Return (X, Y) of the center of cell containing provided text 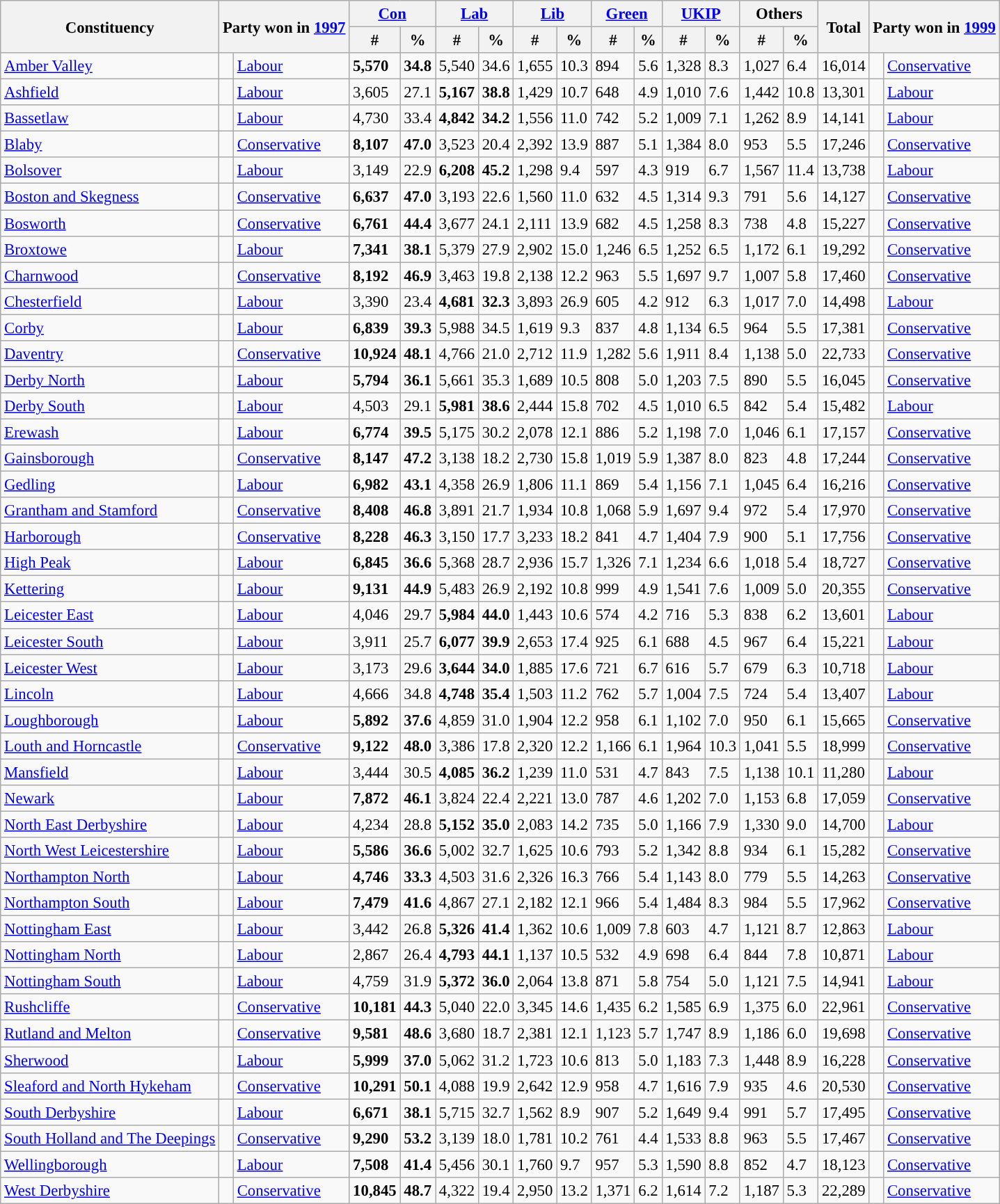
531 (613, 772)
966 (613, 903)
1,342 (683, 851)
17,381 (843, 328)
8.4 (722, 354)
18,999 (843, 746)
716 (683, 616)
17,244 (843, 458)
Party won in 1999 (934, 26)
1,143 (683, 877)
2,653 (535, 641)
890 (761, 380)
2,192 (535, 589)
2,064 (535, 981)
41.6 (418, 903)
44.0 (495, 616)
Louth and Horncastle (110, 746)
19,698 (843, 1034)
37.6 (418, 720)
761 (613, 1138)
7.3 (722, 1060)
Charnwood (110, 275)
19.8 (495, 275)
4,867 (457, 903)
3,442 (374, 929)
4,759 (374, 981)
South Derbyshire (110, 1112)
14,700 (843, 824)
15,482 (843, 406)
46.8 (418, 511)
1,649 (683, 1112)
11,280 (843, 772)
16,014 (843, 66)
15,282 (843, 851)
53.2 (418, 1138)
46.9 (418, 275)
34.2 (495, 118)
1,384 (683, 145)
1,781 (535, 1138)
Total (843, 26)
14,263 (843, 877)
3,345 (535, 1008)
5,999 (374, 1060)
597 (613, 170)
837 (613, 328)
605 (613, 301)
1,137 (535, 955)
18.0 (495, 1138)
1,560 (535, 197)
14,141 (843, 118)
964 (761, 328)
18.7 (495, 1034)
West Derbyshire (110, 1191)
1,585 (683, 1008)
2,078 (535, 432)
886 (613, 432)
43.1 (418, 485)
5,981 (457, 406)
1,298 (535, 170)
11.1 (574, 485)
10.7 (574, 93)
679 (761, 668)
4,085 (457, 772)
31.6 (495, 877)
23.4 (418, 301)
8,408 (374, 511)
1,041 (761, 746)
South Holland and The Deepings (110, 1138)
15,227 (843, 223)
1,404 (683, 537)
2,138 (535, 275)
Broxtowe (110, 249)
Lab (475, 14)
5,483 (457, 589)
4,046 (374, 616)
1,007 (761, 275)
5,456 (457, 1164)
33.3 (418, 877)
1,153 (761, 798)
Gainsborough (110, 458)
Sherwood (110, 1060)
10.2 (574, 1138)
17,970 (843, 511)
698 (683, 955)
2,326 (535, 877)
5,892 (374, 720)
Leicester South (110, 641)
44.1 (495, 955)
35.0 (495, 824)
Gedling (110, 485)
33.4 (418, 118)
Con (392, 14)
3,149 (374, 170)
1,203 (683, 380)
25.7 (418, 641)
791 (761, 197)
Lincoln (110, 693)
39.5 (418, 432)
1,262 (761, 118)
Grantham and Stamford (110, 511)
13,301 (843, 93)
Daventry (110, 354)
Boston and Skegness (110, 197)
Leicester West (110, 668)
22,961 (843, 1008)
Northampton North (110, 877)
24.1 (495, 223)
14.6 (574, 1008)
984 (761, 903)
Ashfield (110, 93)
5,540 (457, 66)
9,122 (374, 746)
Constituency (110, 26)
17.7 (495, 537)
1,282 (613, 354)
869 (613, 485)
Derby South (110, 406)
1,616 (683, 1086)
44.3 (418, 1008)
39.9 (495, 641)
3,893 (535, 301)
7,341 (374, 249)
44.9 (418, 589)
9.0 (800, 824)
967 (761, 641)
3,386 (457, 746)
1,429 (535, 93)
28.8 (418, 824)
22.4 (495, 798)
14,941 (843, 981)
8.7 (800, 929)
11.4 (800, 170)
20,355 (843, 589)
45.2 (495, 170)
31.2 (495, 1060)
22.6 (495, 197)
3,173 (374, 668)
953 (761, 145)
Leicester East (110, 616)
4,859 (457, 720)
46.1 (418, 798)
9,290 (374, 1138)
29.6 (418, 668)
7.2 (722, 1191)
532 (613, 955)
14.2 (574, 824)
5,152 (457, 824)
Bassetlaw (110, 118)
4,766 (457, 354)
1,387 (683, 458)
1,541 (683, 589)
4,666 (374, 693)
19.4 (495, 1191)
10.1 (800, 772)
5,167 (457, 93)
1,068 (613, 511)
616 (683, 668)
22.9 (418, 170)
13.0 (574, 798)
7,479 (374, 903)
16.3 (574, 877)
22.0 (495, 1008)
8,192 (374, 275)
894 (613, 66)
10,181 (374, 1008)
4,358 (457, 485)
838 (761, 616)
5,372 (457, 981)
1,234 (683, 563)
15.7 (574, 563)
21.0 (495, 354)
17,157 (843, 432)
1,123 (613, 1034)
17,460 (843, 275)
1,362 (535, 929)
2,083 (535, 824)
9,581 (374, 1034)
High Peak (110, 563)
9,131 (374, 589)
1,614 (683, 1191)
1,503 (535, 693)
991 (761, 1112)
1,747 (683, 1034)
13,738 (843, 170)
Kettering (110, 589)
1,246 (613, 249)
36.1 (418, 380)
Derby North (110, 380)
48.6 (418, 1034)
2,936 (535, 563)
34.0 (495, 668)
871 (613, 981)
Nottingham South (110, 981)
Others (779, 14)
2,111 (535, 223)
18,123 (843, 1164)
11.2 (574, 693)
28.7 (495, 563)
38.8 (495, 93)
1,186 (761, 1034)
12.9 (574, 1086)
10,924 (374, 354)
Sleaford and North Hykeham (110, 1086)
7,872 (374, 798)
1,562 (535, 1112)
Newark (110, 798)
3,891 (457, 511)
35.3 (495, 380)
1,258 (683, 223)
17,495 (843, 1112)
1,156 (683, 485)
3,233 (535, 537)
Party won in 1997 (284, 26)
36.0 (495, 981)
15,221 (843, 641)
3,390 (374, 301)
5,586 (374, 851)
1,239 (535, 772)
842 (761, 406)
26.8 (418, 929)
10,871 (843, 955)
5,988 (457, 328)
1,689 (535, 380)
1,448 (761, 1060)
935 (761, 1086)
3,605 (374, 93)
47.2 (418, 458)
1,198 (683, 432)
1,904 (535, 720)
2,221 (535, 798)
36.2 (495, 772)
5,661 (457, 380)
5,715 (457, 1112)
3,644 (457, 668)
1,314 (683, 197)
808 (613, 380)
13.8 (574, 981)
Mansfield (110, 772)
19.9 (495, 1086)
14,498 (843, 301)
4.3 (649, 170)
972 (761, 511)
Lib (553, 14)
823 (761, 458)
1,328 (683, 66)
5,062 (457, 1060)
900 (761, 537)
16,045 (843, 380)
17,246 (843, 145)
6,077 (457, 641)
1,046 (761, 432)
724 (761, 693)
UKIP (701, 14)
Wellingborough (110, 1164)
5,040 (457, 1008)
682 (613, 223)
1,252 (683, 249)
Chesterfield (110, 301)
Nottingham East (110, 929)
5,326 (457, 929)
4,088 (457, 1086)
44.4 (418, 223)
1,723 (535, 1060)
3,523 (457, 145)
4,730 (374, 118)
844 (761, 955)
29.7 (418, 616)
2,902 (535, 249)
934 (761, 851)
11.9 (574, 354)
702 (613, 406)
12,863 (843, 929)
912 (683, 301)
1,885 (535, 668)
1,172 (761, 249)
738 (761, 223)
13.2 (574, 1191)
17.6 (574, 668)
3,444 (374, 772)
3,680 (457, 1034)
632 (613, 197)
6.6 (722, 563)
Bosworth (110, 223)
907 (613, 1112)
30.5 (418, 772)
1,019 (613, 458)
1,443 (535, 616)
48.7 (418, 1191)
Corby (110, 328)
1,655 (535, 66)
1,625 (535, 851)
5,002 (457, 851)
999 (613, 589)
1,442 (761, 93)
38.6 (495, 406)
19,292 (843, 249)
Northampton South (110, 903)
5,379 (457, 249)
6,761 (374, 223)
787 (613, 798)
30.1 (495, 1164)
1,435 (613, 1008)
3,193 (457, 197)
4.4 (649, 1138)
48.1 (418, 354)
1,004 (683, 693)
3,138 (457, 458)
30.2 (495, 432)
2,320 (535, 746)
2,867 (374, 955)
3,824 (457, 798)
17,059 (843, 798)
1,911 (683, 354)
1,371 (613, 1191)
6.8 (800, 798)
Rutland and Melton (110, 1034)
1,760 (535, 1164)
Bolsover (110, 170)
16,228 (843, 1060)
3,139 (457, 1138)
1,102 (683, 720)
Harborough (110, 537)
48.0 (418, 746)
8,147 (374, 458)
1,134 (683, 328)
17,756 (843, 537)
17.8 (495, 746)
17,962 (843, 903)
4,746 (374, 877)
1,330 (761, 824)
6,774 (374, 432)
6,637 (374, 197)
Loughborough (110, 720)
46.3 (418, 537)
1,533 (683, 1138)
8,228 (374, 537)
15,665 (843, 720)
1,806 (535, 485)
887 (613, 145)
852 (761, 1164)
21.7 (495, 511)
779 (761, 877)
1,619 (535, 328)
4,842 (457, 118)
14,127 (843, 197)
4,793 (457, 955)
1,027 (761, 66)
1,567 (761, 170)
10,291 (374, 1086)
2,950 (535, 1191)
7,508 (374, 1164)
Erewash (110, 432)
Blaby (110, 145)
1,326 (613, 563)
1,556 (535, 118)
6,845 (374, 563)
1,934 (535, 511)
742 (613, 118)
574 (613, 616)
18,727 (843, 563)
1,018 (761, 563)
957 (613, 1164)
1,017 (761, 301)
1,202 (683, 798)
4,748 (457, 693)
841 (613, 537)
813 (613, 1060)
1,590 (683, 1164)
1,045 (761, 485)
8,107 (374, 145)
735 (613, 824)
32.3 (495, 301)
50.1 (418, 1086)
766 (613, 877)
34.6 (495, 66)
754 (683, 981)
22,733 (843, 354)
3,463 (457, 275)
North West Leicestershire (110, 851)
5,984 (457, 616)
Rushcliffe (110, 1008)
3,677 (457, 223)
4,322 (457, 1191)
5,570 (374, 66)
5,368 (457, 563)
5,175 (457, 432)
4,234 (374, 824)
20,530 (843, 1086)
2,392 (535, 145)
10,718 (843, 668)
721 (613, 668)
919 (683, 170)
950 (761, 720)
6,671 (374, 1112)
39.3 (418, 328)
26.4 (418, 955)
2,381 (535, 1034)
2,642 (535, 1086)
Amber Valley (110, 66)
1,375 (761, 1008)
762 (613, 693)
793 (613, 851)
5,794 (374, 380)
37.0 (418, 1060)
10,845 (374, 1191)
6,208 (457, 170)
17,467 (843, 1138)
6,982 (374, 485)
843 (683, 772)
29.1 (418, 406)
2,444 (535, 406)
1,187 (761, 1191)
31.9 (418, 981)
North East Derbyshire (110, 824)
4,681 (457, 301)
1,964 (683, 746)
13,407 (843, 693)
16,216 (843, 485)
1,183 (683, 1060)
Green (626, 14)
925 (613, 641)
1,484 (683, 903)
2,182 (535, 903)
3,150 (457, 537)
2,730 (535, 458)
3,911 (374, 641)
648 (613, 93)
17.4 (574, 641)
6.9 (722, 1008)
13,601 (843, 616)
688 (683, 641)
603 (683, 929)
27.9 (495, 249)
34.5 (495, 328)
22,289 (843, 1191)
20.4 (495, 145)
31.0 (495, 720)
Nottingham North (110, 955)
2,712 (535, 354)
15.0 (574, 249)
35.4 (495, 693)
6,839 (374, 328)
